For the text-containing cell, return its midpoint in [X, Y] coordinate format. 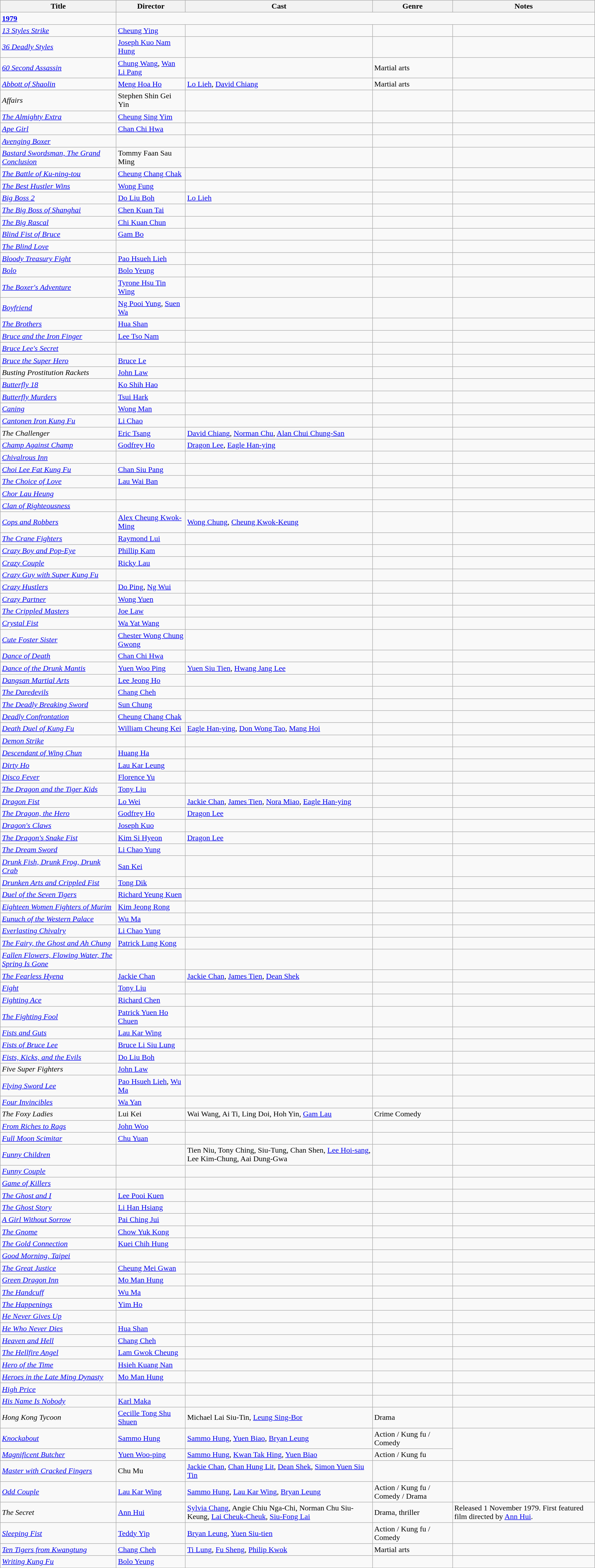
Drunken Arts and Crippled Fist [58, 883]
The Fighting Fool [58, 1016]
Bruce Lee's Secret [58, 348]
Wong Fung [151, 186]
Writing Kung Fu [58, 1562]
Butterfly 18 [58, 385]
Florence Yu [151, 777]
Kim Si Hyeon [151, 838]
John Woo [151, 1126]
The Boxer's Adventure [58, 287]
Cops and Robbers [58, 522]
Heroes in the Late Ming Dynasty [58, 1377]
Crime Comedy [413, 1114]
The Blind Love [58, 246]
Richard Yeung Kuen [151, 895]
The Happenings [58, 1304]
The Deadly Breaking Sword [58, 704]
Wa Yan [151, 1102]
Sylvia Chang, Angie Chiu Nga-Chi, Norman Chu Siu-Keung, Lai Cheuk-Cheuk, Siu-Fong Lai [279, 1513]
Choi Lee Fat Kung Fu [58, 469]
36 Deadly Styles [58, 47]
Chow Yuk Kong [151, 1232]
Genre [413, 6]
Crazy Guy with Super Kung Fu [58, 575]
Jackie Chan, Chan Hung Lit, Dean Shek, Simon Yuen Siu Tin [279, 1471]
Lee Pooi Kuen [151, 1195]
Deadly Confrontation [58, 717]
Raymond Lui [151, 538]
Pao Hsueh Lieh, Wu Ma [151, 1086]
The Dragon, the Hero [58, 814]
Patrick Lung Kong [151, 943]
1979 [58, 18]
The Handcuff [58, 1292]
Busting Prostitution Rackets [58, 372]
Dragon Fist [58, 801]
Bruce Li Siu Lung [151, 1045]
The Dream Sword [58, 850]
The Choice of Love [58, 482]
Pao Hsueh Lieh [151, 259]
The Battle of Ku-ning-tou [58, 174]
From Riches to Rags [58, 1126]
Sleeping Fist [58, 1533]
The Brothers [58, 324]
Li Chao [151, 421]
Sammo Hung, Kwan Tak Hing, Yuen Biao [279, 1455]
Richard Chen [151, 1000]
60 Second Assassin [58, 67]
Kuei Chih Hung [151, 1244]
The Foxy Ladies [58, 1114]
The Big Rascal [58, 222]
Sammo Hung [151, 1438]
Five Super Fighters [58, 1069]
Ten Tigers from Kwangtung [58, 1550]
Abbott of Shaolin [58, 84]
Meng Hoa Ho [151, 84]
Hero of the Time [58, 1365]
Bastard Swordsman, The Grand Conclusion [58, 157]
Chi Kuan Chun [151, 222]
Eric Tsang [151, 433]
Chivalrous Inn [58, 457]
Sammo Hung, Yuen Biao, Bryan Leung [279, 1438]
Duel of the Seven Tigers [58, 895]
Caning [58, 409]
Joseph Kuo Nam Hung [151, 47]
Chan Siu Pang [151, 469]
Karl Maka [151, 1401]
Crazy Hustlers [58, 587]
Jackie Chan, James Tien, Dean Shek [279, 976]
Fists of Bruce Lee [58, 1045]
Tsui Hark [151, 397]
13 Styles Strike [58, 31]
Funny Children [58, 1155]
Ng Pooi Yung, Suen Wa [151, 308]
Lo Lieh [279, 198]
Knockabout [58, 1438]
Clan of Righteousness [58, 506]
Full Moon Scimitar [58, 1138]
Lau Wai Ban [151, 482]
Fists, Kicks, and the Evils [58, 1057]
The Dragon and the Tiger Kids [58, 789]
Ko Shih Hao [151, 385]
Funny Couple [58, 1171]
The Fairy, the Ghost and Ah Chung [58, 943]
Tien Niu, Tony Ching, Siu-Tung, Chan Shen, Lee Hoi-sang, Lee Kim-Chung, Aai Dung-Gwa [279, 1155]
Dragon Lee, Eagle Han-ying [279, 445]
Joseph Kuo [151, 826]
Jackie Chan [151, 976]
The Almighty Extra [58, 117]
The Daredevils [58, 692]
Do Ping, Ng Wui [151, 587]
Crazy Boy and Pop-Eye [58, 551]
The Fearless Hyena [58, 976]
William Cheung Kei [151, 729]
Drama, thriller [413, 1513]
Ann Hui [151, 1513]
Cast [279, 6]
The Great Justice [58, 1268]
Title [58, 6]
Cecille Tong Shu Shuen [151, 1417]
Released 1 November 1979. First featured film directed by Ann Hui. [524, 1513]
Li Han Hsiang [151, 1207]
Descendant of Wing Chun [58, 753]
Stephen Shin Gei Yin [151, 101]
Drunk Fish, Drunk Frog, Drunk Crab [58, 866]
Game of Killers [58, 1183]
Disco Fever [58, 777]
The Crane Fighters [58, 538]
Hsieh Kuang Nan [151, 1365]
Wong Man [151, 409]
Boyfriend [58, 308]
Wong Chung, Cheung Kwok-Keung [279, 522]
Gam Bo [151, 234]
Cheung Sing Yim [151, 117]
Affairs [58, 101]
Bryan Leung, Yuen Siu-tien [279, 1533]
Demon Strike [58, 741]
Jackie Chan, James Tien, Nora Miao, Eagle Han-ying [279, 801]
Champ Against Champ [58, 445]
Dance of Death [58, 656]
Joe Law [151, 611]
Yuen Woo-ping [151, 1455]
The Ghost and I [58, 1195]
Huang Ha [151, 753]
Pai Ching Jui [151, 1219]
Chester Wong Chung Gwong [151, 640]
He Who Never Dies [58, 1329]
Odd Couple [58, 1492]
Big Boss 2 [58, 198]
Death Duel of Kung Fu [58, 729]
The Big Boss of Shanghai [58, 210]
The Challenger [58, 433]
Bruce Le [151, 360]
Crazy Couple [58, 563]
David Chiang, Norman Chu, Alan Chui Chung-San [279, 433]
Wa Yat Wang [151, 623]
Teddy Yip [151, 1533]
Dangsan Martial Arts [58, 680]
He Never Gives Up [58, 1316]
Sun Chung [151, 704]
Bloody Treasury Fight [58, 259]
Fighting Ace [58, 1000]
Bruce and the Iron Finger [58, 336]
Tong Dik [151, 883]
Dance of the Drunk Mantis [58, 668]
Ti Lung, Fu Sheng, Philip Kwok [279, 1550]
The Best Hustler Wins [58, 186]
Michael Lai Siu-Tin, Leung Sing-Bor [279, 1417]
The Gnome [58, 1232]
Chung Wang, Wan Li Pang [151, 67]
Hong Kong Tycoon [58, 1417]
Phillip Kam [151, 551]
The Hellfire Angel [58, 1353]
Chor Lau Heung [58, 494]
The Gold Connection [58, 1244]
Action / Kung fu [413, 1455]
Sammo Hung, Lau Kar Wing, Bryan Leung [279, 1492]
Cute Foster Sister [58, 640]
Alex Cheung Kwok-Ming [151, 522]
Bolo [58, 271]
Eighteen Women Fighters of Murim [58, 907]
Blind Fist of Bruce [58, 234]
Lee Jeong Ho [151, 680]
A Girl Without Sorrow [58, 1219]
Lui Kei [151, 1114]
Lo Lieh, David Chiang [279, 84]
Cantonen Iron Kung Fu [58, 421]
Four Invincibles [58, 1102]
Heaven and Hell [58, 1341]
Lam Gwok Cheung [151, 1353]
Dirty Ho [58, 765]
Ricky Lau [151, 563]
Wong Yuen [151, 599]
Fight [58, 988]
Eunuch of the Western Palace [58, 919]
Dragon's Claws [58, 826]
Yim Ho [151, 1304]
Everlasting Chivalry [58, 931]
Cheung Mei Gwan [151, 1268]
Eagle Han-ying, Don Wong Tao, Mang Hoi [279, 729]
Action / Kung fu / Comedy / Drama [413, 1492]
Patrick Yuen Ho Chuen [151, 1016]
Flying Sword Lee [58, 1086]
Wai Wang, Ai Ti, Ling Doi, Hoh Yin, Gam Lau [279, 1114]
Green Dragon Inn [58, 1280]
Tommy Faan Sau Ming [151, 157]
Bruce the Super Hero [58, 360]
The Secret [58, 1513]
Chu Mu [151, 1471]
High Price [58, 1389]
Crystal Fist [58, 623]
His Name Is Nobody [58, 1401]
Good Morning, Taipei [58, 1256]
Cheung Ying [151, 31]
Lo Wei [151, 801]
The Dragon's Snake Fist [58, 838]
Master with Cracked Fingers [58, 1471]
Fallen Flowers, Flowing Water, The Spring Is Gone [58, 959]
Notes [524, 6]
Lau Kar Leung [151, 765]
Drama [413, 1417]
The Ghost Story [58, 1207]
Tyrone Hsu Tin Wing [151, 287]
Butterfly Murders [58, 397]
San Kei [151, 866]
Lee Tso Nam [151, 336]
Yuen Woo Ping [151, 668]
Magnificent Butcher [58, 1455]
Director [151, 6]
Avenging Boxer [58, 141]
Yuen Siu Tien, Hwang Jang Lee [279, 668]
The Crippled Masters [58, 611]
Ape Girl [58, 129]
Kim Jeong Rong [151, 907]
Chen Kuan Tai [151, 210]
Fists and Guts [58, 1033]
Crazy Partner [58, 599]
Chu Yuan [151, 1138]
